Scan for the cell matching the given text and deliver its [x, y] coordinate at center. 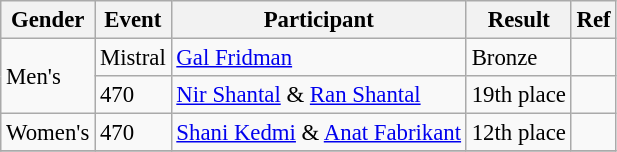
12th place [518, 133]
19th place [518, 95]
Nir Shantal & Ran Shantal [318, 95]
Men's [48, 76]
Result [518, 20]
Shani Kedmi & Anat Fabrikant [318, 133]
Gal Fridman [318, 58]
Gender [48, 20]
Participant [318, 20]
Ref [594, 20]
Mistral [133, 58]
Bronze [518, 58]
Event [133, 20]
Women's [48, 133]
